Determine the [X, Y] coordinate at the center of the cell enclosing the given text.  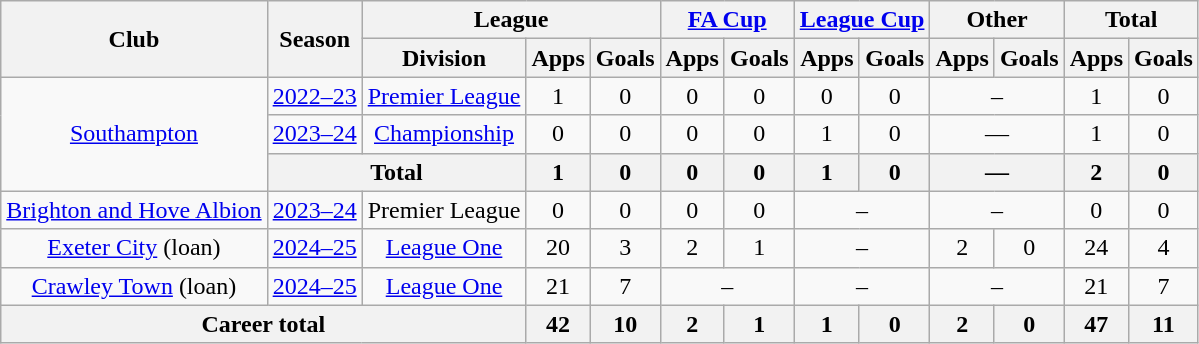
Division [444, 58]
FA Cup [727, 20]
Crawley Town (loan) [134, 286]
11 [1164, 324]
Career total [264, 324]
Southampton [134, 134]
3 [625, 248]
4 [1164, 248]
Brighton and Hove Albion [134, 210]
Other [997, 20]
47 [1096, 324]
10 [625, 324]
League [511, 20]
Championship [444, 134]
Exeter City (loan) [134, 248]
2022–23 [314, 96]
League Cup [862, 20]
20 [558, 248]
Season [314, 39]
24 [1096, 248]
Club [134, 39]
42 [558, 324]
